Search for the cell housing the specified text and yield its [X, Y] center coordinate. 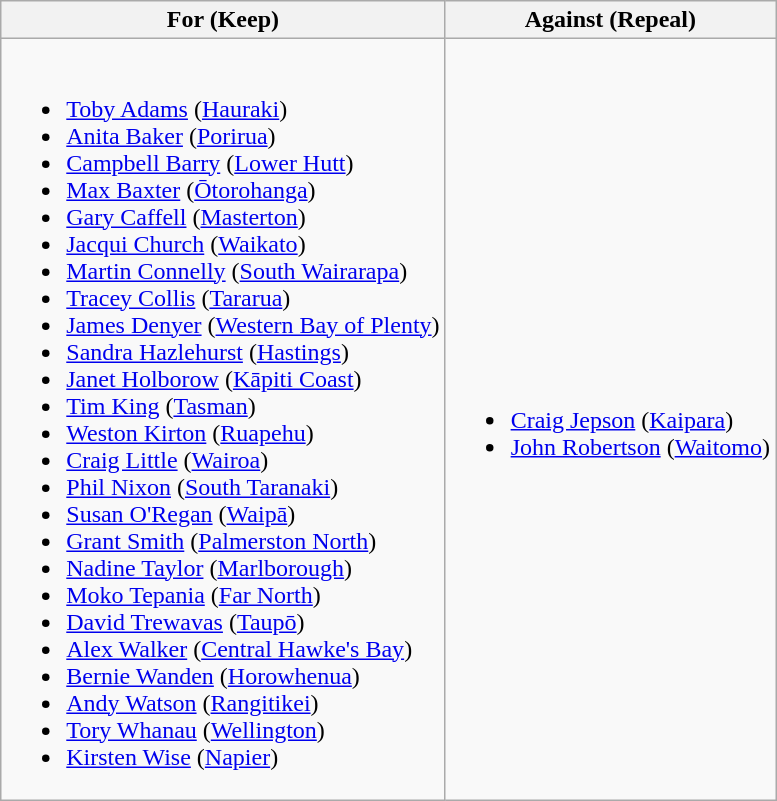
Against (Repeal) [610, 20]
For (Keep) [223, 20]
Craig Jepson (Kaipara)John Robertson (Waitomo) [610, 420]
